Search for the cell housing the specified text and yield its (X, Y) center coordinate. 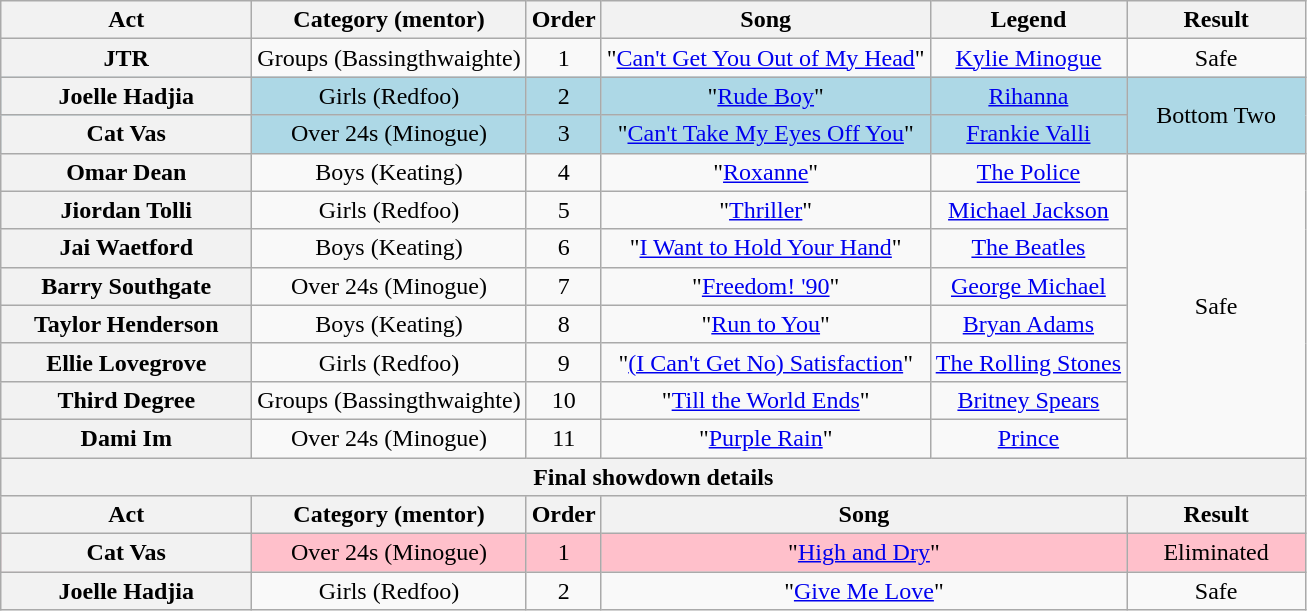
The Rolling Stones (1028, 362)
"(I Can't Get No) Satisfaction" (766, 362)
Dami Im (126, 438)
"Roxanne" (766, 172)
Frankie Valli (1028, 134)
Jai Waetford (126, 248)
9 (564, 362)
"Thriller" (766, 210)
Kylie Minogue (1028, 58)
8 (564, 324)
6 (564, 248)
"Rude Boy" (766, 96)
"High and Dry" (864, 553)
10 (564, 400)
Jiordan Tolli (126, 210)
The Police (1028, 172)
11 (564, 438)
The Beatles (1028, 248)
Bottom Two (1216, 115)
"Till the World Ends" (766, 400)
Omar Dean (126, 172)
Prince (1028, 438)
4 (564, 172)
George Michael (1028, 286)
Eliminated (1216, 553)
Barry Southgate (126, 286)
Third Degree (126, 400)
Legend (1028, 20)
Final showdown details (654, 477)
Britney Spears (1028, 400)
JTR (126, 58)
"Freedom! '90" (766, 286)
"I Want to Hold Your Hand" (766, 248)
7 (564, 286)
Rihanna (1028, 96)
"Purple Rain" (766, 438)
Michael Jackson (1028, 210)
"Give Me Love" (864, 591)
Taylor Henderson (126, 324)
"Run to You" (766, 324)
3 (564, 134)
Ellie Lovegrove (126, 362)
5 (564, 210)
Bryan Adams (1028, 324)
"Can't Get You Out of My Head" (766, 58)
"Can't Take My Eyes Off You" (766, 134)
